Output the [x, y] coordinate of the center of the cell containing the given text.  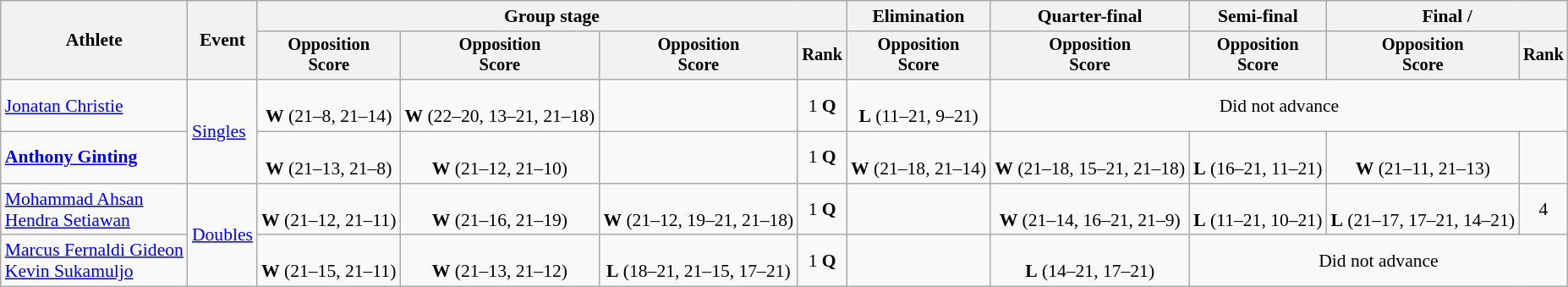
Singles [222, 131]
Anthony Ginting [95, 157]
W (21–16, 21–19) [499, 210]
Quarter-final [1089, 16]
Event [222, 41]
W (21–12, 21–10) [499, 157]
W (21–8, 21–14) [328, 105]
Doubles [222, 235]
Final / [1446, 16]
W (21–13, 21–8) [328, 157]
W (21–18, 15–21, 21–18) [1089, 157]
Semi-final [1258, 16]
L (11–21, 9–21) [918, 105]
L (16–21, 11–21) [1258, 157]
Jonatan Christie [95, 105]
W (21–18, 21–14) [918, 157]
Elimination [918, 16]
L (11–21, 10–21) [1258, 210]
Marcus Fernaldi GideonKevin Sukamuljo [95, 261]
W (21–13, 21–12) [499, 261]
W (21–14, 16–21, 21–9) [1089, 210]
W (21–11, 21–13) [1423, 157]
W (22–20, 13–21, 21–18) [499, 105]
W (21–15, 21–11) [328, 261]
L (18–21, 21–15, 17–21) [699, 261]
Athlete [95, 41]
Mohammad AhsanHendra Setiawan [95, 210]
4 [1543, 210]
W (21–12, 21–11) [328, 210]
L (14–21, 17–21) [1089, 261]
Group stage [551, 16]
W (21–12, 19–21, 21–18) [699, 210]
L (21–17, 17–21, 14–21) [1423, 210]
